Detect which cell encompasses the target text, then output its [x, y] center coordinate. 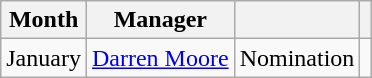
Darren Moore [160, 58]
January [44, 58]
Manager [160, 20]
Month [44, 20]
Nomination [297, 58]
